Determine the [x, y] coordinate at the center of the cell enclosing the given text.  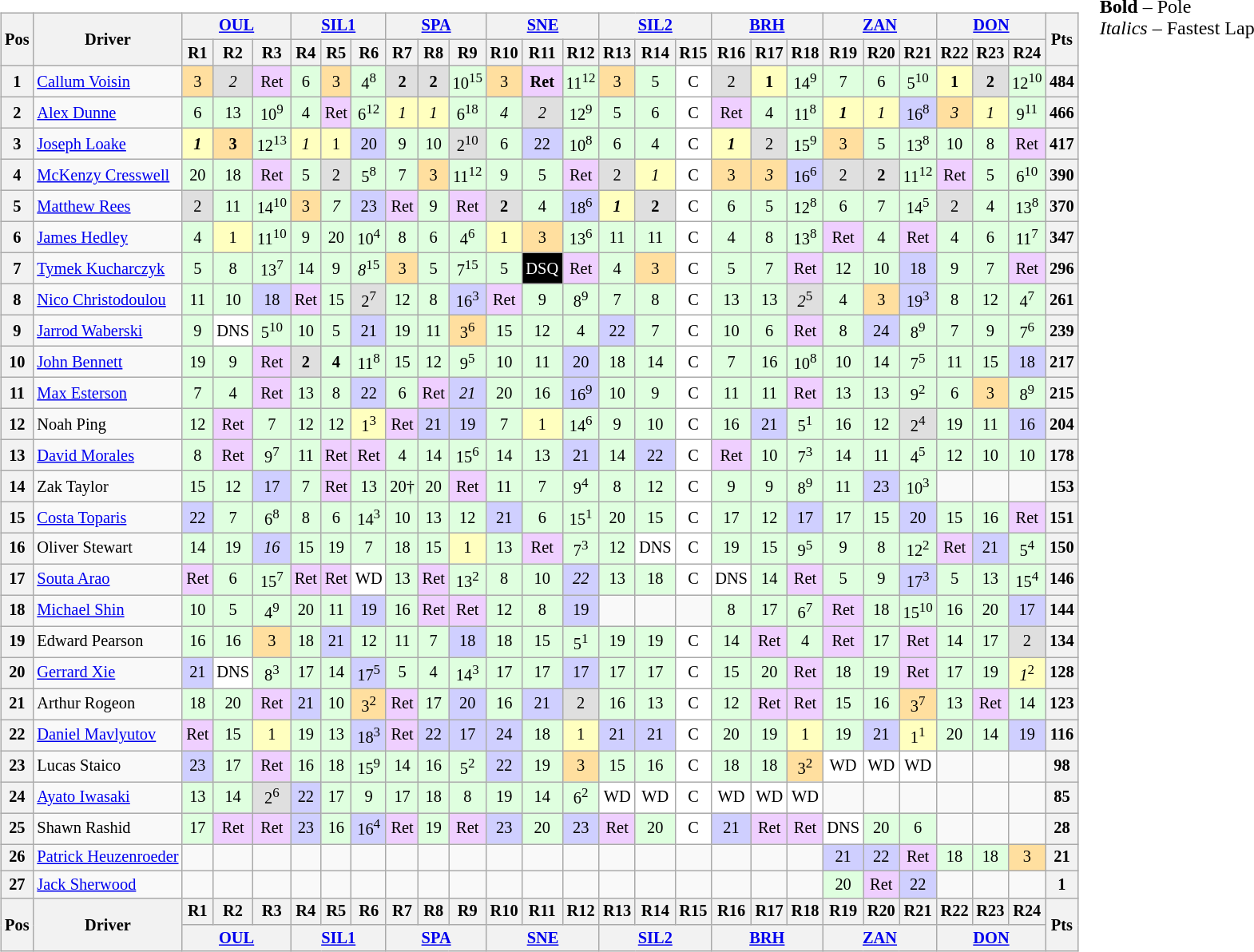
612 [369, 113]
183 [369, 735]
168 [919, 113]
62 [581, 797]
67 [805, 610]
156 [468, 455]
David Morales [107, 455]
123 [1062, 704]
169 [581, 393]
85 [1062, 797]
83 [272, 672]
132 [468, 580]
98 [1062, 767]
36 [468, 331]
Zak Taylor [107, 486]
28 [1062, 829]
109 [272, 113]
1410 [272, 206]
390 [1062, 176]
Tymek Kucharczyk [107, 268]
76 [1027, 331]
153 [1062, 486]
137 [272, 268]
75 [919, 363]
Patrick Heuzenroeder [107, 858]
296 [1062, 268]
166 [805, 176]
47 [1027, 300]
Jarrod Waberski [107, 331]
49 [272, 610]
103 [919, 486]
Max Esterson [107, 393]
Lucas Staico [107, 767]
1110 [272, 238]
1510 [919, 610]
129 [581, 113]
157 [272, 580]
1213 [272, 144]
116 [1062, 735]
Arthur Rogeon [107, 704]
Jack Sherwood [107, 884]
Gerrard Xie [107, 672]
122 [919, 548]
175 [369, 672]
186 [581, 206]
Ayato Iwasaki [107, 797]
James Hedley [107, 238]
94 [581, 486]
610 [1027, 176]
347 [1062, 238]
Shawn Rashid [107, 829]
52 [468, 767]
46 [468, 238]
145 [919, 206]
370 [1062, 206]
Costa Toparis [107, 518]
97 [272, 455]
150 [1062, 548]
104 [369, 238]
Callum Voisin [107, 81]
37 [919, 704]
154 [1027, 580]
163 [468, 300]
48 [369, 81]
John Bennett [107, 363]
134 [1062, 642]
Souta Arao [107, 580]
Edward Pearson [107, 642]
Michael Shin [107, 610]
McKenzy Cresswell [107, 176]
92 [919, 393]
DSQ [542, 268]
54 [1027, 548]
58 [369, 176]
239 [1062, 331]
20† [402, 486]
Alex Dunne [107, 113]
417 [1062, 144]
466 [1062, 113]
173 [919, 580]
Oliver Stewart [107, 548]
164 [369, 829]
Nico Christodoulou [107, 300]
68 [272, 518]
618 [468, 113]
178 [1062, 455]
215 [1062, 393]
193 [919, 300]
261 [1062, 300]
815 [369, 268]
715 [468, 268]
911 [1027, 113]
Matthew Rees [107, 206]
136 [581, 238]
1015 [468, 81]
Joseph Loake [107, 144]
45 [919, 455]
Daniel Mavlyutov [107, 735]
1210 [1027, 81]
Noah Ping [107, 423]
204 [1062, 423]
144 [1062, 610]
210 [468, 144]
217 [1062, 363]
117 [1027, 238]
149 [805, 81]
484 [1062, 81]
